Return (X, Y) of the center of cell containing provided text 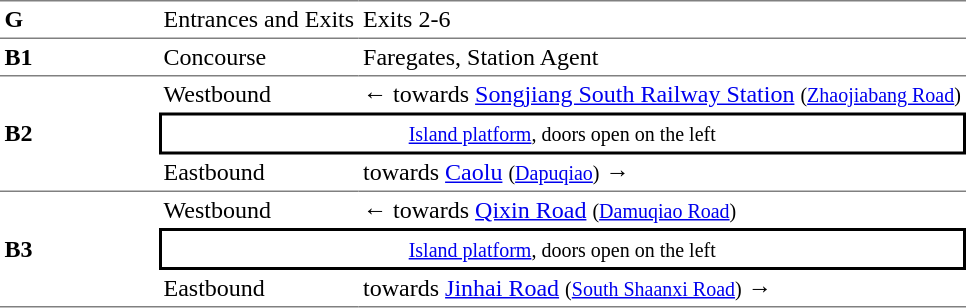
Faregates, Station Agent (662, 58)
B1 (80, 58)
← towards Qixin Road (Damuqiao Road) (662, 210)
B2 (80, 134)
G (80, 20)
← towards Songjiang South Railway Station (Zhaojiabang Road) (662, 94)
B3 (80, 250)
towards Caolu (Dapuqiao) → (662, 173)
Concourse (259, 58)
Exits 2-6 (662, 20)
Entrances and Exits (259, 20)
towards Jinhai Road (South Shaanxi Road) → (662, 289)
